For the text-containing cell, return its midpoint in (x, y) coordinate format. 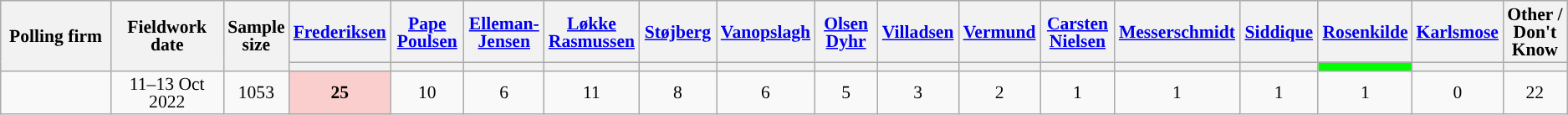
Støjberg (677, 32)
Frederiksen (340, 32)
11 (592, 92)
Vanopslagh (766, 32)
Vermund (999, 32)
Villadsen (918, 32)
Other / Don't Know (1535, 32)
1053 (256, 92)
3 (918, 92)
2 (999, 92)
Messerschmidt (1177, 32)
Fieldwork date (167, 35)
Løkke Rasmussen (592, 32)
11–13 Oct 2022 (167, 92)
Siddique (1279, 32)
10 (427, 92)
Olsen Dyhr (846, 32)
Pape Poulsen (427, 32)
Elleman-Jensen (504, 32)
22 (1535, 92)
0 (1458, 92)
Samplesize (256, 35)
5 (846, 92)
Karlsmose (1458, 32)
25 (340, 92)
Polling firm (56, 35)
8 (677, 92)
Rosenkilde (1365, 32)
Carsten Nielsen (1077, 32)
